Search for the cell housing the specified text and yield its [X, Y] center coordinate. 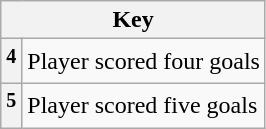
5 [12, 106]
4 [12, 62]
Player scored four goals [144, 62]
Key [134, 20]
Player scored five goals [144, 106]
